Locate the cell with the specified text and output its [X, Y] center coordinate. 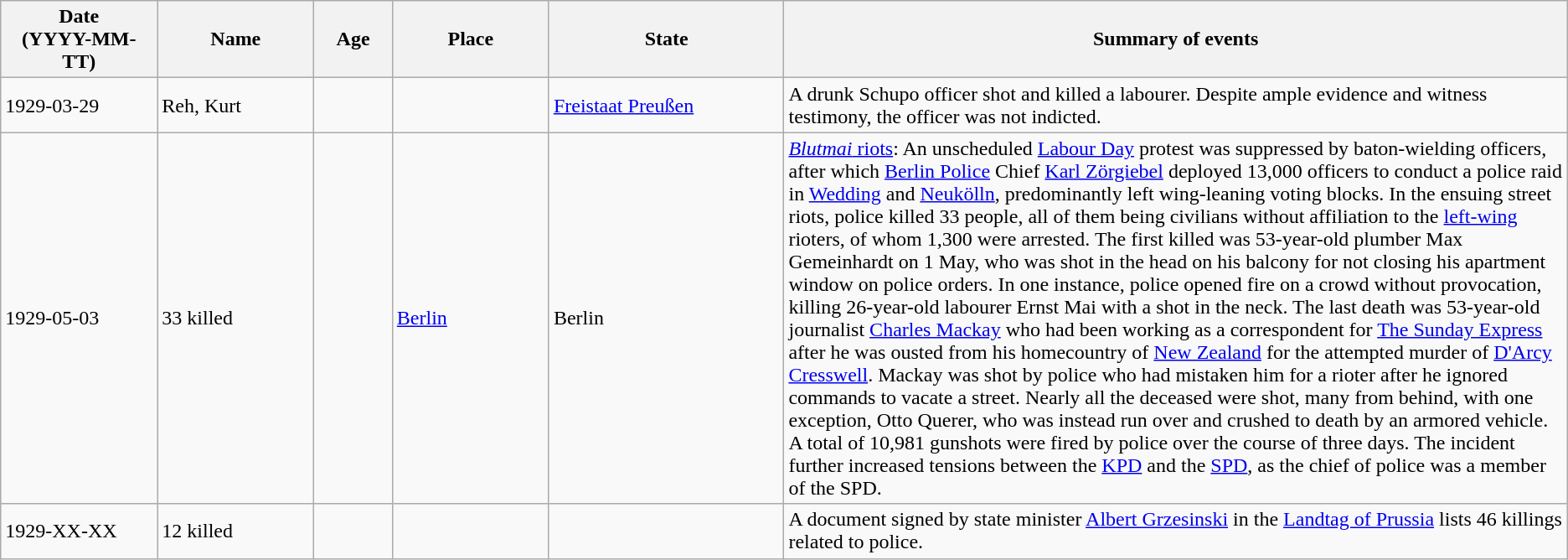
Age [353, 39]
Place [471, 39]
A document signed by state minister Albert Grzesinski in the Landtag of Prussia lists 46 killings related to police. [1176, 531]
Reh, Kurt [236, 106]
Freistaat Preußen [667, 106]
A drunk Schupo officer shot and killed a labourer. Despite ample evidence and witness testimony, the officer was not indicted. [1176, 106]
Date(YYYY-MM-TT) [79, 39]
State [667, 39]
Name [236, 39]
12 killed [236, 531]
1929-05-03 [79, 319]
Summary of events [1176, 39]
1929-XX-XX [79, 531]
33 killed [236, 319]
1929-03-29 [79, 106]
